Extract the [x, y] coordinate from the center of the cell holding the provided text.  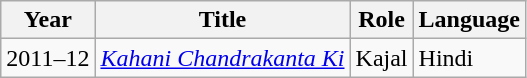
Year [48, 20]
2011–12 [48, 58]
Language [469, 20]
Kajal [382, 58]
Role [382, 20]
Hindi [469, 58]
Kahani Chandrakanta Ki [222, 58]
Title [222, 20]
